Pinpoint the cell where the given text exists, returning its (X, Y) midpoint coordinate. 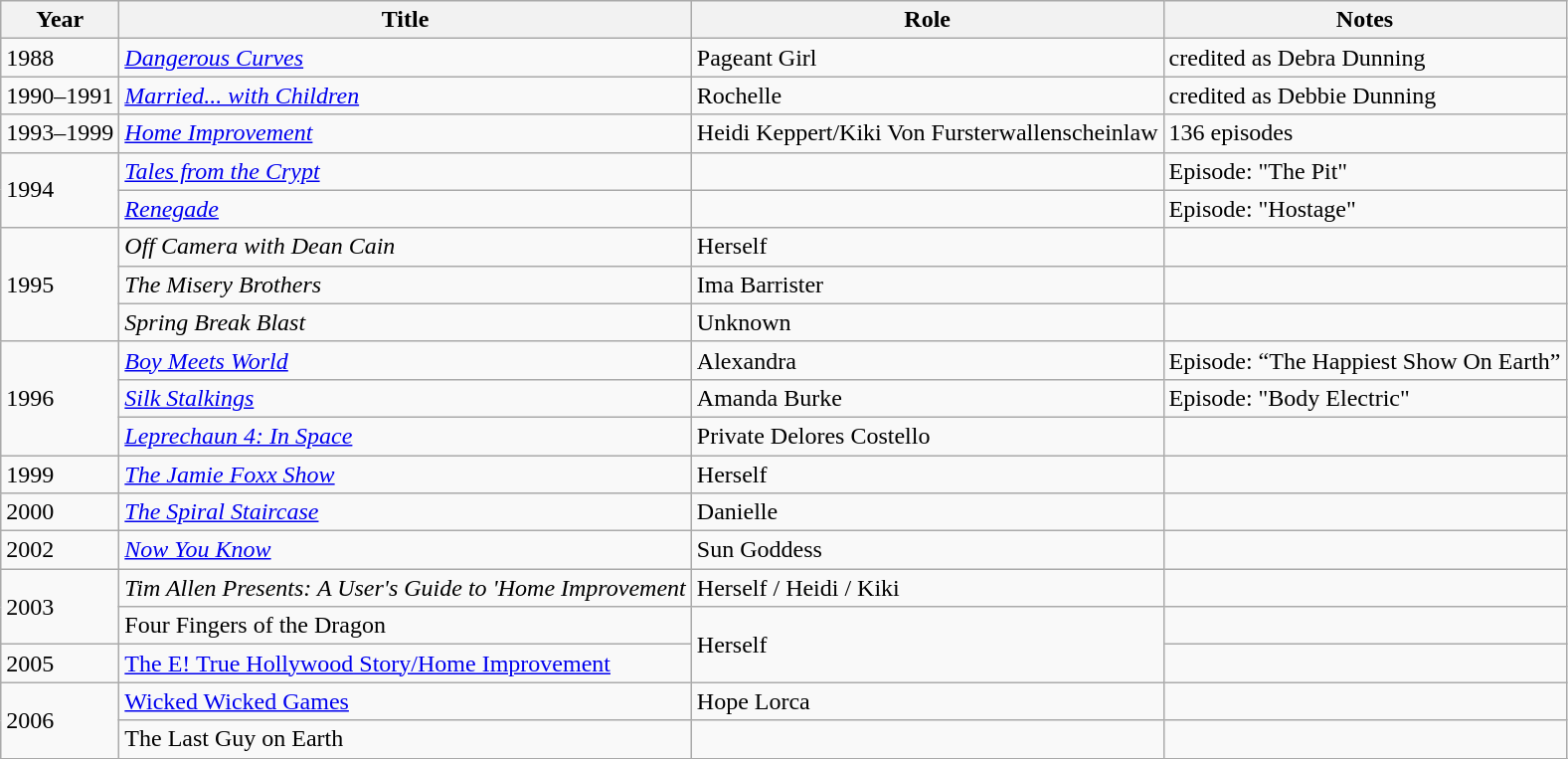
Wicked Wicked Games (406, 701)
Off Camera with Dean Cain (406, 247)
Episode: “The Happiest Show On Earth” (1364, 360)
Rochelle (927, 95)
Boy Meets World (406, 360)
Herself / Heidi / Kiki (927, 588)
1996 (60, 398)
Year (60, 20)
Sun Goddess (927, 550)
The Misery Brothers (406, 285)
Spring Break Blast (406, 322)
Ima Barrister (927, 285)
Episode: "The Pit" (1364, 171)
2006 (60, 720)
1988 (60, 58)
Tim Allen Presents: A User's Guide to 'Home Improvement (406, 588)
Heidi Keppert/Kiki Von Fursterwallenscheinlaw (927, 133)
Silk Stalkings (406, 398)
Amanda Burke (927, 398)
Four Fingers of the Dragon (406, 626)
Alexandra (927, 360)
Leprechaun 4: In Space (406, 436)
1993–1999 (60, 133)
Role (927, 20)
Episode: "Body Electric" (1364, 398)
2005 (60, 664)
Danielle (927, 512)
Renegade (406, 209)
credited as Debbie Dunning (1364, 95)
The Last Guy on Earth (406, 739)
Notes (1364, 20)
Married... with Children (406, 95)
136 episodes (1364, 133)
1995 (60, 285)
Episode: "Hostage" (1364, 209)
The Spiral Staircase (406, 512)
1999 (60, 474)
Unknown (927, 322)
Dangerous Curves (406, 58)
The Jamie Foxx Show (406, 474)
2002 (60, 550)
Pageant Girl (927, 58)
2000 (60, 512)
Home Improvement (406, 133)
Now You Know (406, 550)
Title (406, 20)
The E! True Hollywood Story/Home Improvement (406, 664)
Private Delores Costello (927, 436)
2003 (60, 607)
Tales from the Crypt (406, 171)
Hope Lorca (927, 701)
1994 (60, 190)
credited as Debra Dunning (1364, 58)
1990–1991 (60, 95)
